Determine the (X, Y) coordinate at the center of the cell enclosing the given text.  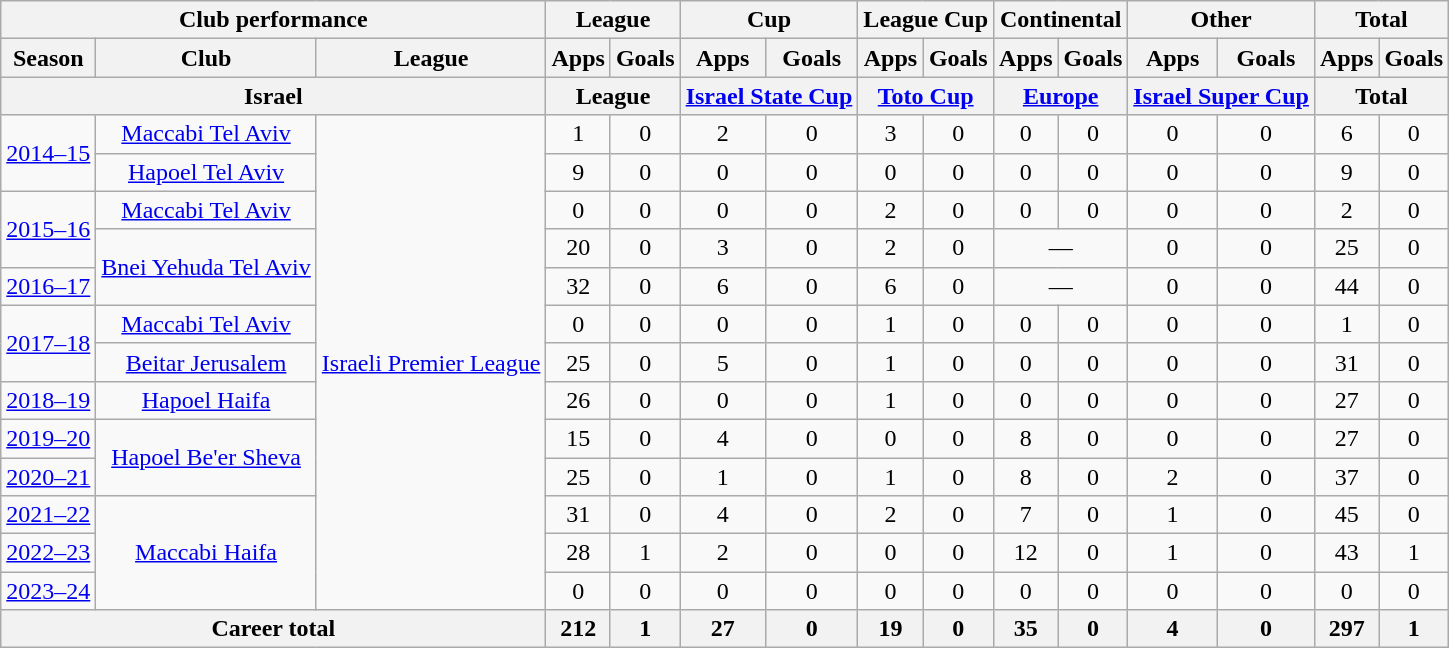
212 (578, 629)
5 (722, 362)
45 (1346, 515)
Career total (274, 629)
2019–20 (48, 438)
43 (1346, 553)
Hapoel Haifa (206, 400)
26 (578, 400)
Other (1222, 20)
Bnei Yehuda Tel Aviv (206, 267)
Maccabi Haifa (206, 553)
Israel (274, 96)
32 (578, 286)
2015–16 (48, 229)
Club performance (274, 20)
15 (578, 438)
7 (1026, 515)
2023–24 (48, 591)
35 (1026, 629)
Continental (1061, 20)
Cup (769, 20)
37 (1346, 477)
2018–19 (48, 400)
2020–21 (48, 477)
Club (206, 58)
12 (1026, 553)
Toto Cup (926, 96)
2017–18 (48, 343)
Israeli Premier League (431, 362)
19 (890, 629)
20 (578, 248)
44 (1346, 286)
297 (1346, 629)
Hapoel Be'er Sheva (206, 457)
2022–23 (48, 553)
Israel Super Cup (1222, 96)
2021–22 (48, 515)
League Cup (926, 20)
2016–17 (48, 286)
28 (578, 553)
Israel State Cup (769, 96)
Hapoel Tel Aviv (206, 172)
2014–15 (48, 153)
Season (48, 58)
Europe (1061, 96)
Beitar Jerusalem (206, 362)
